Return (x, y) of the center of cell containing provided text 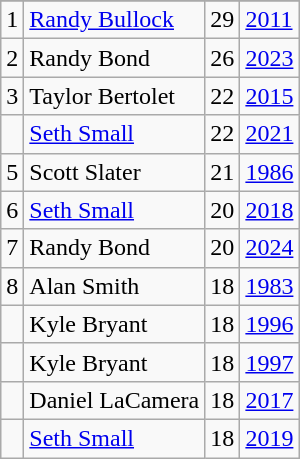
Scott Slater (114, 172)
29 (222, 20)
2018 (270, 210)
1983 (270, 286)
5 (12, 172)
Randy Bullock (114, 20)
6 (12, 210)
Daniel LaCamera (114, 400)
1 (12, 20)
8 (12, 286)
2021 (270, 134)
2015 (270, 96)
2011 (270, 20)
26 (222, 58)
2023 (270, 58)
2024 (270, 248)
2017 (270, 400)
7 (12, 248)
Taylor Bertolet (114, 96)
2019 (270, 438)
1986 (270, 172)
1997 (270, 362)
3 (12, 96)
Alan Smith (114, 286)
2 (12, 58)
1996 (270, 324)
21 (222, 172)
